Provide the (x, y) coordinate of the cell's center where the given text is located.  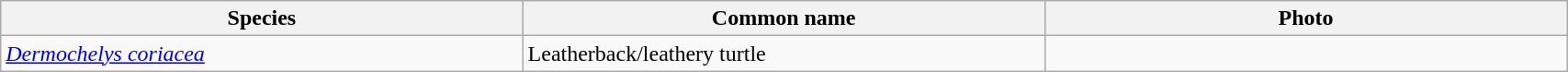
Common name (784, 18)
Leatherback/leathery turtle (784, 54)
Photo (1305, 18)
Dermochelys coriacea (262, 54)
Species (262, 18)
